From the cell containing the given text, extract its center point as [x, y] coordinate. 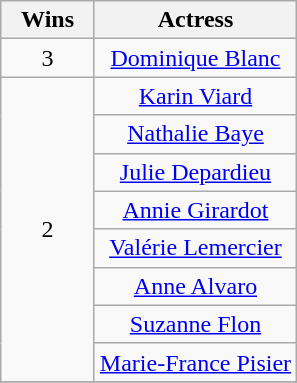
Suzanne Flon [195, 324]
Marie-France Pisier [195, 362]
Karin Viard [195, 96]
Anne Alvaro [195, 286]
2 [48, 229]
Dominique Blanc [195, 58]
Annie Girardot [195, 210]
Actress [195, 20]
Wins [48, 20]
Valérie Lemercier [195, 248]
3 [48, 58]
Nathalie Baye [195, 134]
Julie Depardieu [195, 172]
